Capture the cell that displays the provided text and extract its (X, Y) central coordinate. 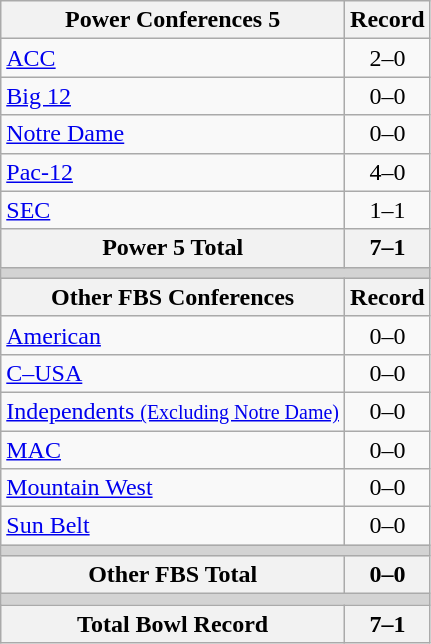
Notre Dame (173, 134)
Independents (Excluding Notre Dame) (173, 411)
Pac-12 (173, 172)
ACC (173, 58)
Mountain West (173, 488)
Big 12 (173, 96)
1–1 (388, 210)
American (173, 335)
Total Bowl Record (173, 624)
Other FBS Total (173, 575)
Power 5 Total (173, 248)
C–USA (173, 373)
Sun Belt (173, 526)
2–0 (388, 58)
4–0 (388, 172)
MAC (173, 449)
Other FBS Conferences (173, 297)
Power Conferences 5 (173, 20)
SEC (173, 210)
